Pinpoint the cell where the given text exists, returning its [X, Y] midpoint coordinate. 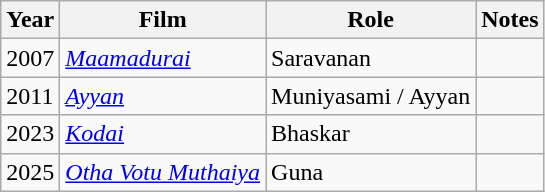
2007 [30, 58]
Otha Votu Muthaiya [163, 172]
2023 [30, 134]
Maamadurai [163, 58]
2025 [30, 172]
Kodai [163, 134]
Ayyan [163, 96]
2011 [30, 96]
Bhaskar [371, 134]
Saravanan [371, 58]
Role [371, 20]
Year [30, 20]
Guna [371, 172]
Muniyasami / Ayyan [371, 96]
Notes [510, 20]
Film [163, 20]
